Determine the (x, y) coordinate at the center of the cell enclosing the given text.  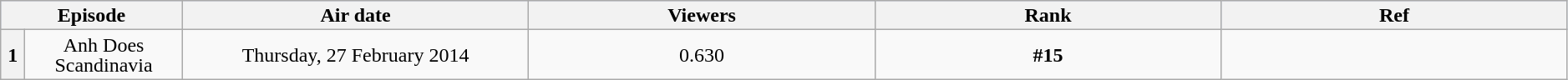
#15 (1048, 55)
Thursday, 27 February 2014 (355, 55)
1 (13, 55)
Ref (1395, 15)
0.630 (702, 55)
Anh Does Scandinavia (104, 55)
Air date (355, 15)
Viewers (702, 15)
Rank (1048, 15)
Episode (92, 15)
